Capture the cell that displays the provided text and extract its (X, Y) central coordinate. 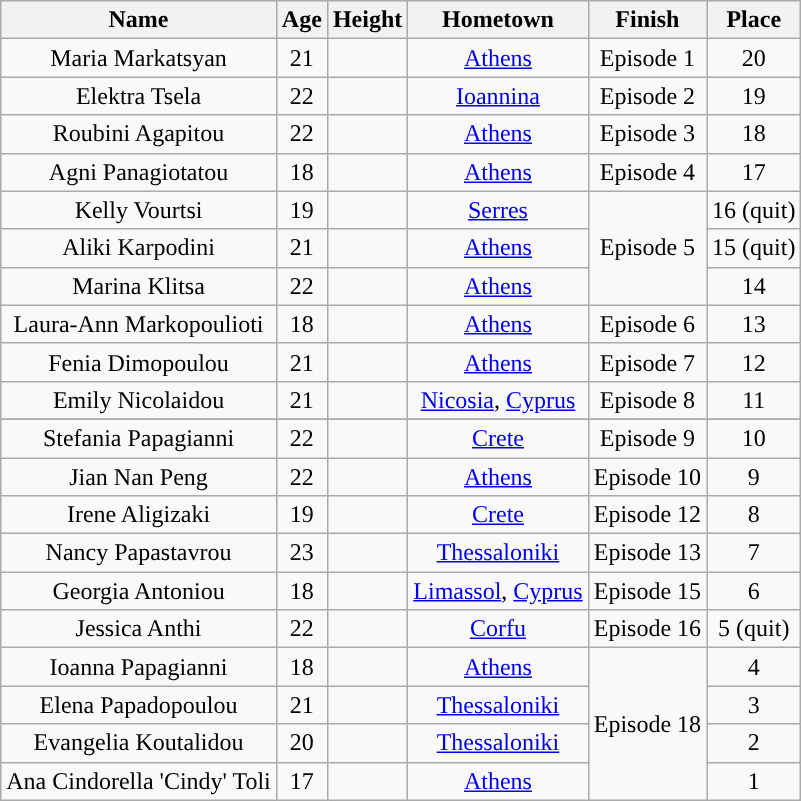
Jessica Anthi (139, 629)
Maria Markatsyan (139, 58)
Agni Panagiotatou (139, 172)
Episode 3 (647, 134)
10 (754, 438)
Age (302, 20)
Emily Nicolaidou (139, 400)
7 (754, 553)
Limassol, Cyprus (498, 591)
9 (754, 477)
Elektra Tsela (139, 96)
Irene Aligizaki (139, 515)
Fenia Dimopoulou (139, 362)
23 (302, 553)
Episode 2 (647, 96)
11 (754, 400)
Nancy Papastavrou (139, 553)
Episode 9 (647, 438)
Laura-Ann Markopoulioti (139, 324)
Episode 10 (647, 477)
Marina Klitsa (139, 286)
Ioanna Papagianni (139, 667)
Episode 12 (647, 515)
Nicosia, Cyprus (498, 400)
12 (754, 362)
8 (754, 515)
Corfu (498, 629)
Kelly Vourtsi (139, 210)
Ioannina (498, 96)
Episode 15 (647, 591)
Georgia Antoniou (139, 591)
Episode 1 (647, 58)
6 (754, 591)
Serres (498, 210)
Episode 13 (647, 553)
Episode 6 (647, 324)
Episode 7 (647, 362)
Name (139, 20)
Finish (647, 20)
13 (754, 324)
Episode 5 (647, 248)
3 (754, 705)
Episode 16 (647, 629)
Hometown (498, 20)
Elena Papadopoulou (139, 705)
4 (754, 667)
Stefania Papagianni (139, 438)
Roubini Agapitou (139, 134)
Episode 18 (647, 724)
16 (quit) (754, 210)
Episode 8 (647, 400)
Height (367, 20)
1 (754, 781)
Evangelia Koutalidou (139, 743)
Aliki Karpodini (139, 248)
5 (quit) (754, 629)
Episode 4 (647, 172)
15 (quit) (754, 248)
Place (754, 20)
Ana Cindorella 'Cindy' Toli (139, 781)
2 (754, 743)
14 (754, 286)
Jian Nan Peng (139, 477)
